Provide the (X, Y) coordinate of the cell's center where the given text is located.  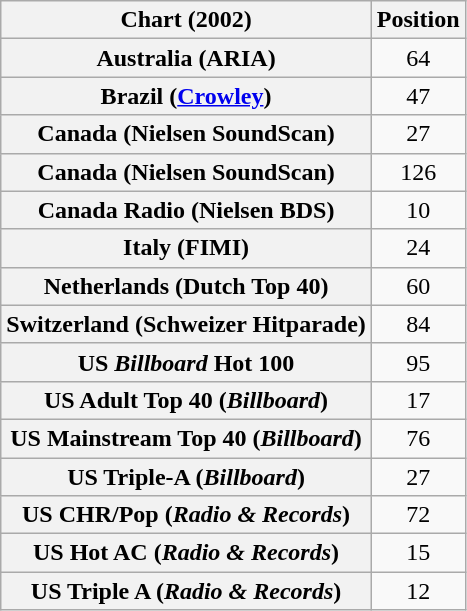
60 (418, 286)
Brazil (Crowley) (186, 96)
84 (418, 324)
US Triple-A (Billboard) (186, 477)
47 (418, 96)
US CHR/Pop (Radio & Records) (186, 515)
US Hot AC (Radio & Records) (186, 553)
US Billboard Hot 100 (186, 362)
10 (418, 210)
17 (418, 400)
24 (418, 248)
Chart (2002) (186, 20)
15 (418, 553)
Netherlands (Dutch Top 40) (186, 286)
US Adult Top 40 (Billboard) (186, 400)
72 (418, 515)
Australia (ARIA) (186, 58)
64 (418, 58)
Italy (FIMI) (186, 248)
Position (418, 20)
12 (418, 591)
US Mainstream Top 40 (Billboard) (186, 438)
126 (418, 172)
95 (418, 362)
Canada Radio (Nielsen BDS) (186, 210)
Switzerland (Schweizer Hitparade) (186, 324)
76 (418, 438)
US Triple A (Radio & Records) (186, 591)
